Extract the [x, y] coordinate from the center of the cell holding the provided text.  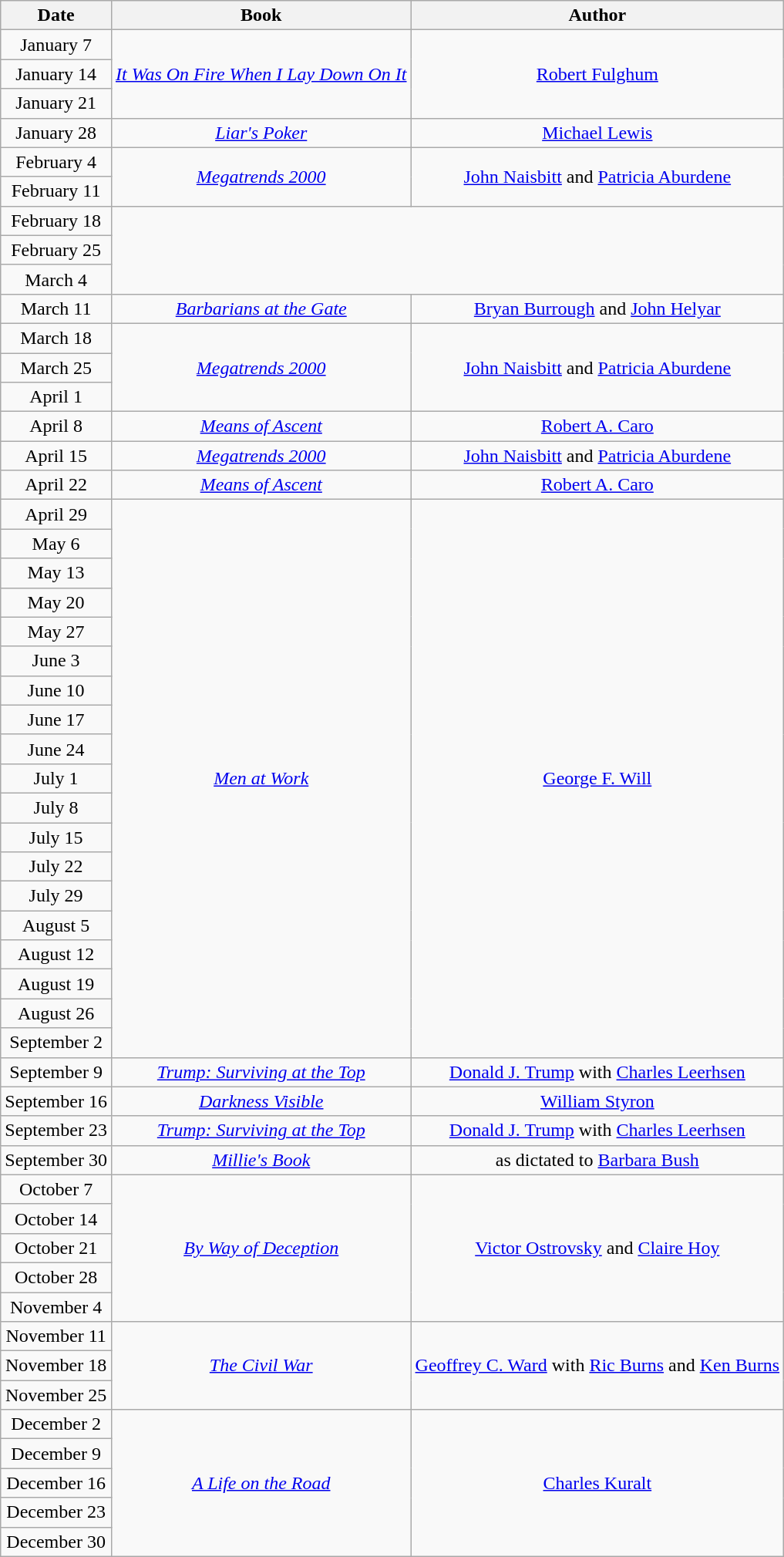
Barbarians at the Gate [261, 308]
October 7 [56, 1189]
August 12 [56, 955]
October 21 [56, 1248]
September 30 [56, 1160]
January 14 [56, 74]
September 2 [56, 1043]
June 10 [56, 690]
George F. Will [597, 779]
December 16 [56, 1483]
March 11 [56, 308]
February 11 [56, 191]
Michael Lewis [597, 133]
August 19 [56, 984]
November 11 [56, 1336]
Men at Work [261, 779]
Victor Ostrovsky and Claire Hoy [597, 1248]
Charles Kuralt [597, 1483]
July 22 [56, 867]
By Way of Deception [261, 1248]
A Life on the Road [261, 1483]
December 2 [56, 1424]
June 17 [56, 720]
November 4 [56, 1307]
July 1 [56, 778]
September 23 [56, 1131]
July 29 [56, 896]
November 25 [56, 1395]
May 20 [56, 602]
as dictated to Barbara Bush [597, 1160]
January 21 [56, 103]
Author [597, 15]
April 1 [56, 397]
August 5 [56, 925]
August 26 [56, 1013]
February 25 [56, 250]
March 25 [56, 368]
February 18 [56, 221]
Millie's Book [261, 1160]
May 13 [56, 573]
March 18 [56, 338]
May 27 [56, 632]
April 22 [56, 485]
November 18 [56, 1366]
April 15 [56, 456]
The Civil War [261, 1366]
October 28 [56, 1277]
July 8 [56, 807]
March 4 [56, 279]
June 3 [56, 661]
May 6 [56, 544]
Darkness Visible [261, 1101]
December 9 [56, 1454]
September 9 [56, 1072]
June 24 [56, 749]
Robert Fulghum [597, 74]
April 29 [56, 514]
October 14 [56, 1218]
July 15 [56, 837]
December 30 [56, 1542]
William Styron [597, 1101]
January 28 [56, 133]
It Was On Fire When I Lay Down On It [261, 74]
Liar's Poker [261, 133]
Geoffrey C. Ward with Ric Burns and Ken Burns [597, 1366]
September 16 [56, 1101]
January 7 [56, 45]
December 23 [56, 1512]
Date [56, 15]
Book [261, 15]
April 8 [56, 426]
February 4 [56, 162]
Bryan Burrough and John Helyar [597, 308]
